From the cell containing the given text, extract its center point as [x, y] coordinate. 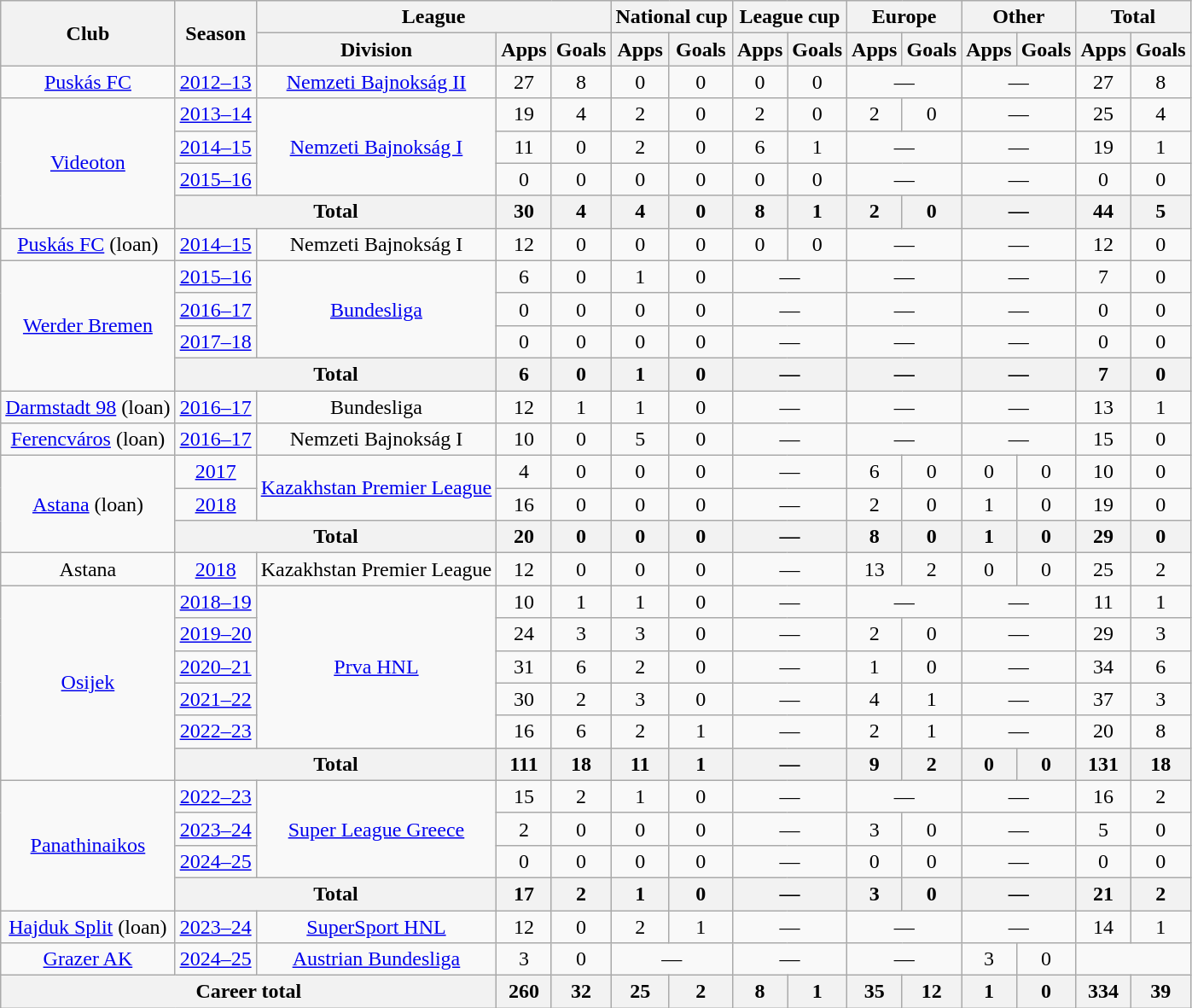
39 [1160, 992]
Hajduk Split (loan) [88, 926]
Club [88, 33]
Prva HNL [376, 667]
Astana (loan) [88, 504]
35 [875, 992]
2018–19 [215, 602]
Europe [904, 17]
SuperSport HNL [376, 926]
Werder Bremen [88, 325]
2012–13 [215, 82]
2017 [215, 472]
Nemzeti Bajnokság II [376, 82]
9 [875, 764]
2017–18 [215, 341]
24 [524, 634]
17 [524, 894]
44 [1103, 212]
32 [581, 992]
League cup [789, 17]
Season [215, 33]
League [433, 17]
Other [1019, 17]
111 [524, 764]
37 [1103, 699]
21 [1103, 894]
Super League Greece [376, 829]
Videoton [88, 163]
2013–14 [215, 114]
Ferencváros (loan) [88, 440]
Grazer AK [88, 959]
334 [1103, 992]
260 [524, 992]
2019–20 [215, 634]
Division [376, 50]
Darmstadt 98 (loan) [88, 407]
131 [1103, 764]
2020–21 [215, 667]
31 [524, 667]
Austrian Bundesliga [376, 959]
Career total [249, 992]
Panathinaikos [88, 845]
14 [1103, 926]
Puskás FC (loan) [88, 244]
Puskás FC [88, 82]
Astana [88, 569]
2021–22 [215, 699]
Osijek [88, 683]
National cup [672, 17]
34 [1103, 667]
